Detect which cell encompasses the target text, then output its [X, Y] center coordinate. 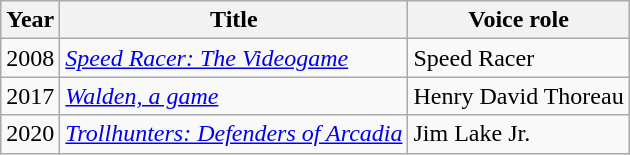
Year [30, 20]
Speed Racer: The Videogame [234, 58]
2008 [30, 58]
2017 [30, 96]
Henry David Thoreau [518, 96]
2020 [30, 134]
Jim Lake Jr. [518, 134]
Walden, a game [234, 96]
Trollhunters: Defenders of Arcadia [234, 134]
Speed Racer [518, 58]
Voice role [518, 20]
Title [234, 20]
